From the cell containing the given text, extract its center point as [x, y] coordinate. 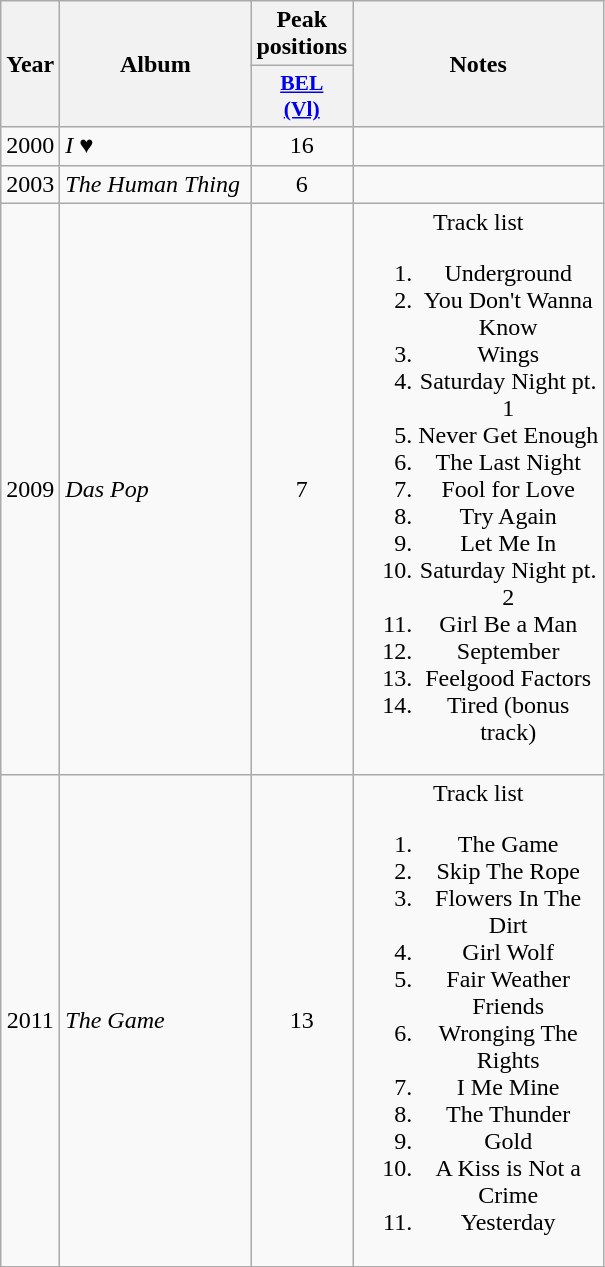
BEL (Vl) [302, 96]
Das Pop [156, 489]
2011 [30, 1020]
2009 [30, 489]
Album [156, 64]
Notes [478, 64]
Year [30, 64]
7 [302, 489]
6 [302, 184]
The Human Thing [156, 184]
2000 [30, 146]
The Game [156, 1020]
16 [302, 146]
Peak positions [302, 34]
I ♥ [156, 146]
13 [302, 1020]
2003 [30, 184]
